Extract the (x, y) coordinate from the center of the cell holding the provided text.  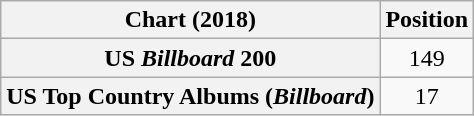
Position (427, 20)
149 (427, 58)
Chart (2018) (190, 20)
US Billboard 200 (190, 58)
US Top Country Albums (Billboard) (190, 96)
17 (427, 96)
